Output the (X, Y) coordinate of the center of the cell containing the given text.  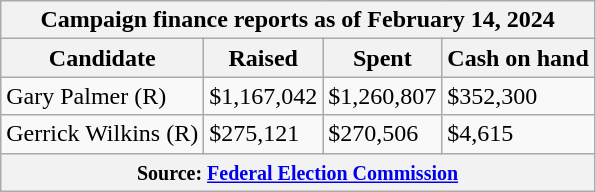
Campaign finance reports as of February 14, 2024 (298, 20)
Spent (382, 58)
$270,506 (382, 134)
$1,260,807 (382, 96)
Source: Federal Election Commission (298, 172)
Gerrick Wilkins (R) (102, 134)
Candidate (102, 58)
$275,121 (264, 134)
Raised (264, 58)
$352,300 (518, 96)
Gary Palmer (R) (102, 96)
Cash on hand (518, 58)
$1,167,042 (264, 96)
$4,615 (518, 134)
